Detect which cell encompasses the target text, then output its [X, Y] center coordinate. 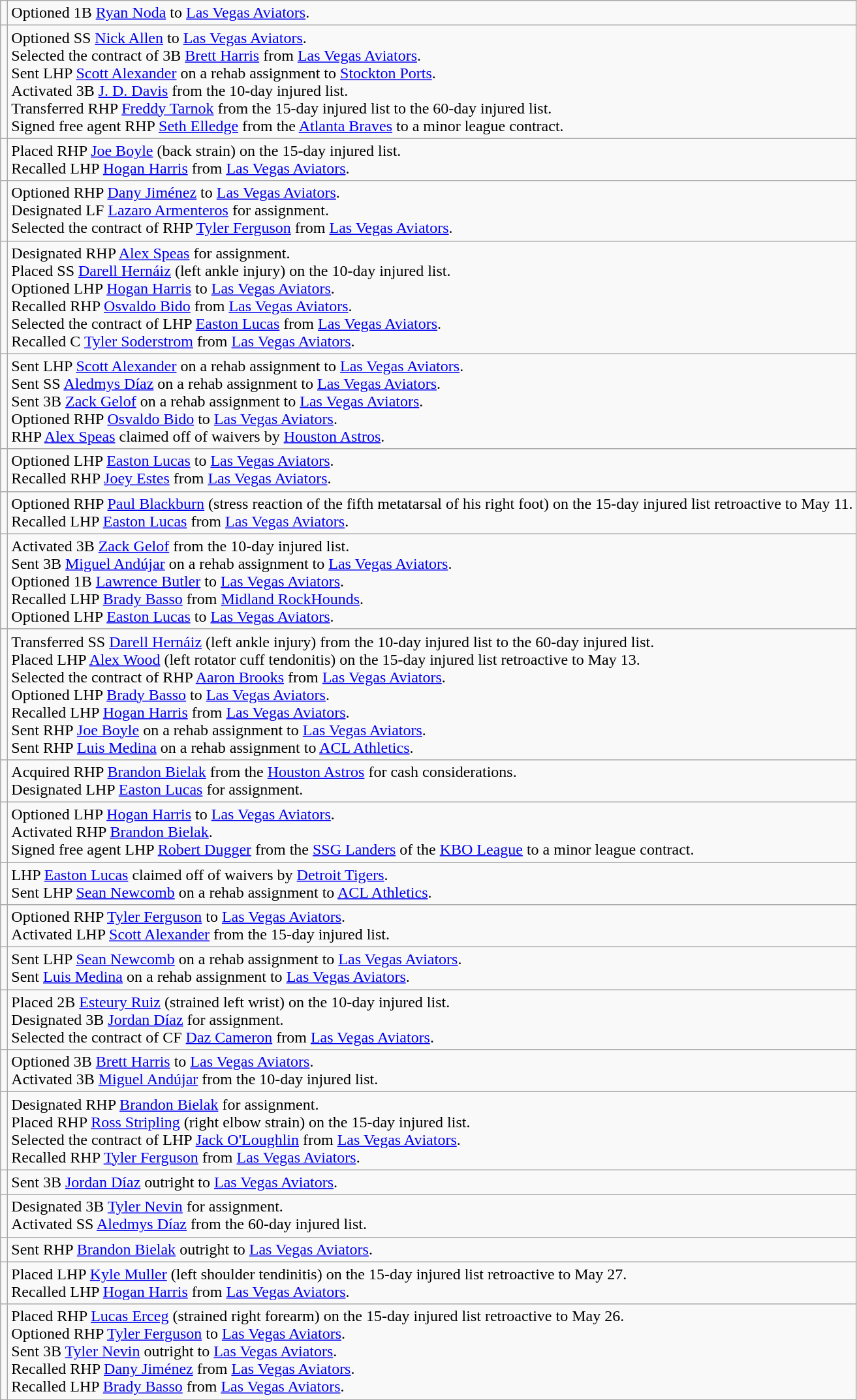
Optioned 3B Brett Harris to Las Vegas Aviators. Activated 3B Miguel Andújar from the 10-day injured list. [432, 1071]
Placed RHP Joe Boyle (back strain) on the 15-day injured list. Recalled LHP Hogan Harris from Las Vegas Aviators. [432, 159]
Acquired RHP Brandon Bielak from the Houston Astros for cash considerations. Designated LHP Easton Lucas for assignment. [432, 780]
LHP Easton Lucas claimed off of waivers by Detroit Tigers. Sent LHP Sean Newcomb on a rehab assignment to ACL Athletics. [432, 883]
Sent RHP Brandon Bielak outright to Las Vegas Aviators. [432, 1249]
Sent LHP Sean Newcomb on a rehab assignment to Las Vegas Aviators. Sent Luis Medina on a rehab assignment to Las Vegas Aviators. [432, 968]
Designated 3B Tyler Nevin for assignment. Activated SS Aledmys Díaz from the 60-day injured list. [432, 1216]
Optioned RHP Tyler Ferguson to Las Vegas Aviators. Activated LHP Scott Alexander from the 15-day injured list. [432, 926]
Optioned LHP Easton Lucas to Las Vegas Aviators. Recalled RHP Joey Estes from Las Vegas Aviators. [432, 470]
Sent 3B Jordan Díaz outright to Las Vegas Aviators. [432, 1182]
Optioned 1B Ryan Noda to Las Vegas Aviators. [432, 13]
